Extract the [x, y] coordinate from the center of the cell holding the provided text.  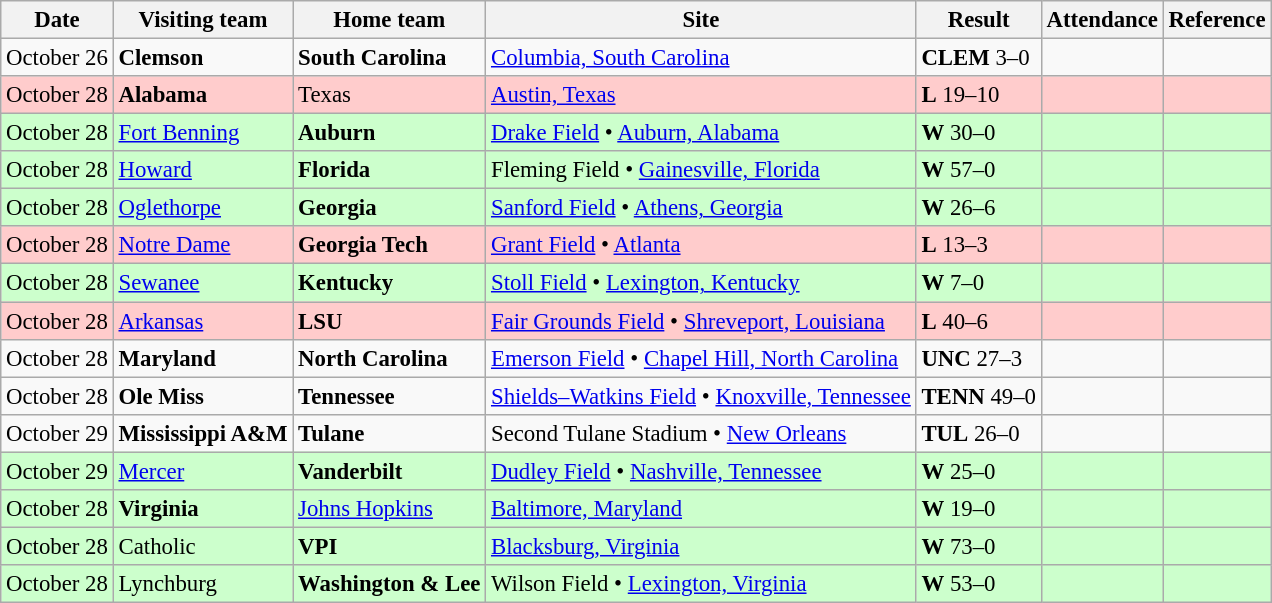
W 30–0 [978, 133]
Shields–Watkins Field • Knoxville, Tennessee [701, 396]
L 13–3 [978, 245]
Sewanee [203, 283]
Dudley Field • Nashville, Tennessee [701, 471]
Drake Field • Auburn, Alabama [701, 133]
Columbia, South Carolina [701, 58]
Reference [1217, 20]
W 57–0 [978, 170]
Georgia [390, 208]
North Carolina [390, 358]
LSU [390, 321]
W 26–6 [978, 208]
Notre Dame [203, 245]
Vanderbilt [390, 471]
Wilson Field • Lexington, Virginia [701, 584]
Arkansas [203, 321]
Austin, Texas [701, 95]
Alabama [203, 95]
Florida [390, 170]
Georgia Tech [390, 245]
L 19–10 [978, 95]
W 19–0 [978, 509]
W 7–0 [978, 283]
Mercer [203, 471]
Ole Miss [203, 396]
Baltimore, Maryland [701, 509]
Site [701, 20]
Virginia [203, 509]
Visiting team [203, 20]
Attendance [1102, 20]
Fort Benning [203, 133]
Date [57, 20]
Emerson Field • Chapel Hill, North Carolina [701, 358]
Result [978, 20]
Tulane [390, 433]
October 26 [57, 58]
Oglethorpe [203, 208]
Maryland [203, 358]
Blacksburg, Virginia [701, 546]
W 53–0 [978, 584]
Sanford Field • Athens, Georgia [701, 208]
Texas [390, 95]
UNC 27–3 [978, 358]
Home team [390, 20]
Fleming Field • Gainesville, Florida [701, 170]
Lynchburg [203, 584]
TENN 49–0 [978, 396]
Catholic [203, 546]
TUL 26–0 [978, 433]
Tennessee [390, 396]
CLEM 3–0 [978, 58]
VPI [390, 546]
Washington & Lee [390, 584]
Stoll Field • Lexington, Kentucky [701, 283]
Johns Hopkins [390, 509]
Fair Grounds Field • Shreveport, Louisiana [701, 321]
Second Tulane Stadium • New Orleans [701, 433]
W 25–0 [978, 471]
Mississippi A&M [203, 433]
Howard [203, 170]
L 40–6 [978, 321]
Clemson [203, 58]
South Carolina [390, 58]
Kentucky [390, 283]
Grant Field • Atlanta [701, 245]
W 73–0 [978, 546]
Auburn [390, 133]
